Detect which cell encompasses the target text, then output its (X, Y) center coordinate. 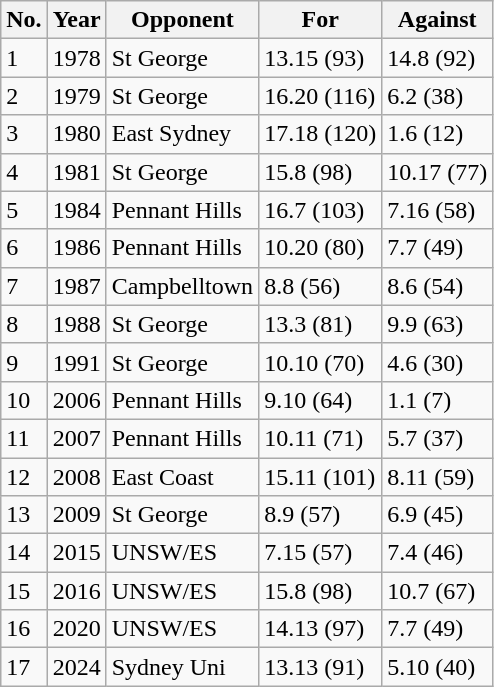
2008 (76, 477)
6.2 (38) (438, 96)
Against (438, 20)
13 (24, 515)
2016 (76, 591)
10.17 (77) (438, 172)
East Coast (182, 477)
14.13 (97) (320, 629)
10.20 (80) (320, 248)
4.6 (30) (438, 362)
4 (24, 172)
No. (24, 20)
Opponent (182, 20)
5.7 (37) (438, 438)
2015 (76, 553)
15 (24, 591)
For (320, 20)
9.9 (63) (438, 324)
7 (24, 286)
Campbelltown (182, 286)
5.10 (40) (438, 667)
1986 (76, 248)
2 (24, 96)
7.4 (46) (438, 553)
Year (76, 20)
16 (24, 629)
1981 (76, 172)
1987 (76, 286)
7.16 (58) (438, 210)
2009 (76, 515)
12 (24, 477)
16.20 (116) (320, 96)
10.7 (67) (438, 591)
11 (24, 438)
2007 (76, 438)
14 (24, 553)
8 (24, 324)
2024 (76, 667)
6.9 (45) (438, 515)
8.11 (59) (438, 477)
5 (24, 210)
17.18 (120) (320, 134)
8.8 (56) (320, 286)
9 (24, 362)
1988 (76, 324)
3 (24, 134)
East Sydney (182, 134)
2020 (76, 629)
13.15 (93) (320, 58)
7.15 (57) (320, 553)
Sydney Uni (182, 667)
1984 (76, 210)
8.9 (57) (320, 515)
1.6 (12) (438, 134)
13.3 (81) (320, 324)
1 (24, 58)
17 (24, 667)
1979 (76, 96)
10.10 (70) (320, 362)
16.7 (103) (320, 210)
10.11 (71) (320, 438)
1991 (76, 362)
1980 (76, 134)
14.8 (92) (438, 58)
8.6 (54) (438, 286)
6 (24, 248)
2006 (76, 400)
13.13 (91) (320, 667)
15.11 (101) (320, 477)
9.10 (64) (320, 400)
1.1 (7) (438, 400)
1978 (76, 58)
10 (24, 400)
